Pinpoint the cell where the given text exists, returning its [X, Y] midpoint coordinate. 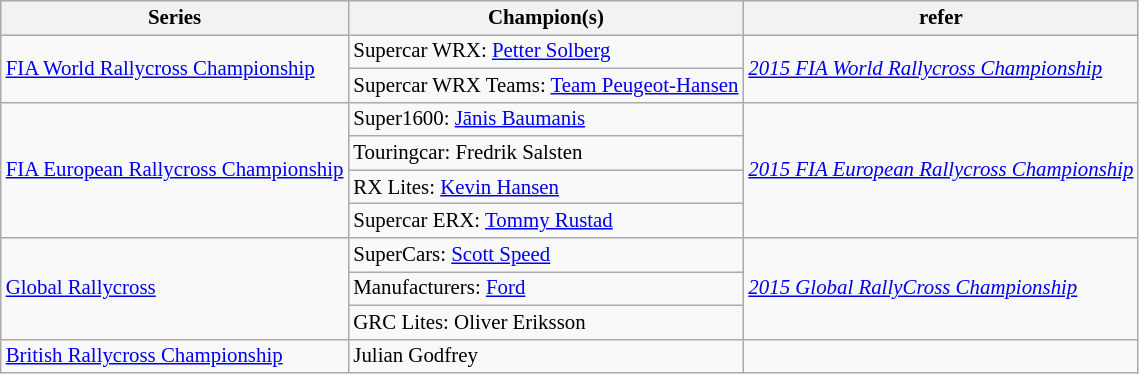
SuperCars: Scott Speed [546, 255]
FIA European Rallycross Championship [175, 170]
refer [940, 18]
Manufacturers: Ford [546, 288]
FIA World Rallycross Championship [175, 68]
2015 FIA World Rallycross Championship [940, 68]
2015 FIA European Rallycross Championship [940, 170]
Supercar WRX Teams: Team Peugeot-Hansen [546, 85]
Series [175, 18]
GRC Lites: Oliver Eriksson [546, 322]
2015 Global RallyCross Championship [940, 289]
Touringcar: Fredrik Salsten [546, 153]
Global Rallycross [175, 289]
Supercar ERX: Tommy Rustad [546, 221]
Supercar WRX: Petter Solberg [546, 51]
Julian Godfrey [546, 356]
Super1600: Jānis Baumanis [546, 119]
British Rallycross Championship [175, 356]
RX Lites: Kevin Hansen [546, 187]
Champion(s) [546, 18]
